Return (x, y) of the center of cell containing provided text 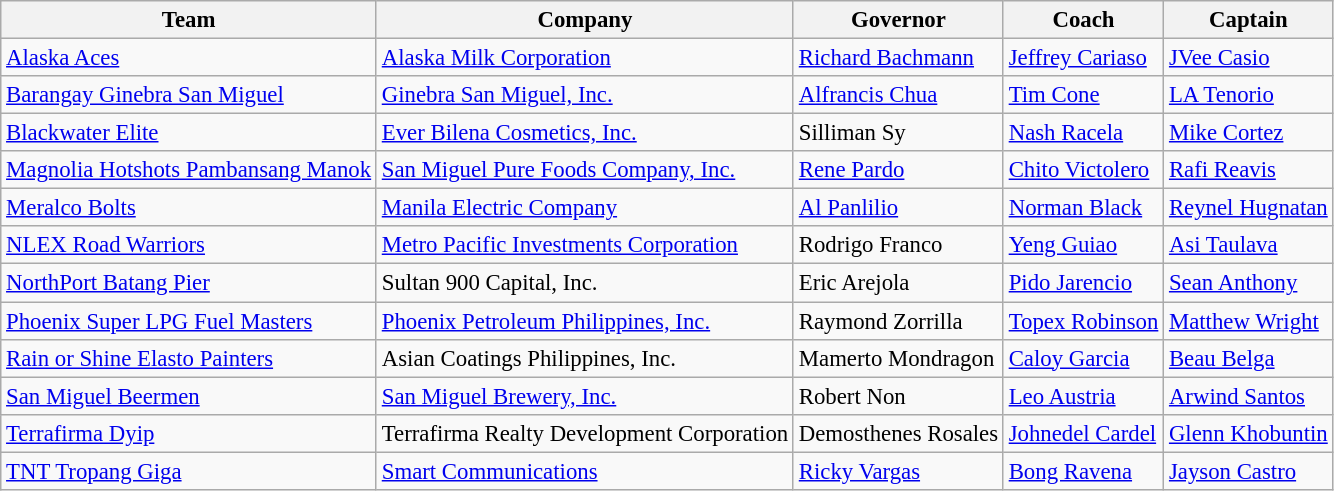
Jayson Castro (1248, 471)
TNT Tropang Giga (189, 471)
Silliman Sy (898, 133)
Eric Arejola (898, 283)
Johnedel Cardel (1083, 433)
Barangay Ginebra San Miguel (189, 95)
Sean Anthony (1248, 283)
Captain (1248, 20)
Phoenix Petroleum Philippines, Inc. (584, 321)
Chito Victolero (1083, 170)
Asian Coatings Philippines, Inc. (584, 358)
Meralco Bolts (189, 208)
Ricky Vargas (898, 471)
Terrafirma Realty Development Corporation (584, 433)
Coach (1083, 20)
Pido Jarencio (1083, 283)
Smart Communications (584, 471)
Robert Non (898, 396)
Norman Black (1083, 208)
Governor (898, 20)
Beau Belga (1248, 358)
Ever Bilena Cosmetics, Inc. (584, 133)
San Miguel Beermen (189, 396)
JVee Casio (1248, 58)
Jeffrey Cariaso (1083, 58)
San Miguel Pure Foods Company, Inc. (584, 170)
NorthPort Batang Pier (189, 283)
Team (189, 20)
Mike Cortez (1248, 133)
Raymond Zorrilla (898, 321)
Alaska Aces (189, 58)
Richard Bachmann (898, 58)
Bong Ravena (1083, 471)
Rafi Reavis (1248, 170)
Caloy Garcia (1083, 358)
Rodrigo Franco (898, 245)
Terrafirma Dyip (189, 433)
Arwind Santos (1248, 396)
NLEX Road Warriors (189, 245)
Company (584, 20)
San Miguel Brewery, Inc. (584, 396)
Yeng Guiao (1083, 245)
Phoenix Super LPG Fuel Masters (189, 321)
Topex Robinson (1083, 321)
Mamerto Mondragon (898, 358)
Matthew Wright (1248, 321)
Blackwater Elite (189, 133)
Sultan 900 Capital, Inc. (584, 283)
Ginebra San Miguel, Inc. (584, 95)
Alfrancis Chua (898, 95)
Glenn Khobuntin (1248, 433)
Asi Taulava (1248, 245)
Reynel Hugnatan (1248, 208)
Manila Electric Company (584, 208)
LA Tenorio (1248, 95)
Rain or Shine Elasto Painters (189, 358)
Rene Pardo (898, 170)
Al Panlilio (898, 208)
Leo Austria (1083, 396)
Tim Cone (1083, 95)
Demosthenes Rosales (898, 433)
Alaska Milk Corporation (584, 58)
Metro Pacific Investments Corporation (584, 245)
Nash Racela (1083, 133)
Magnolia Hotshots Pambansang Manok (189, 170)
